Scan for the cell matching the given text and deliver its (x, y) coordinate at center. 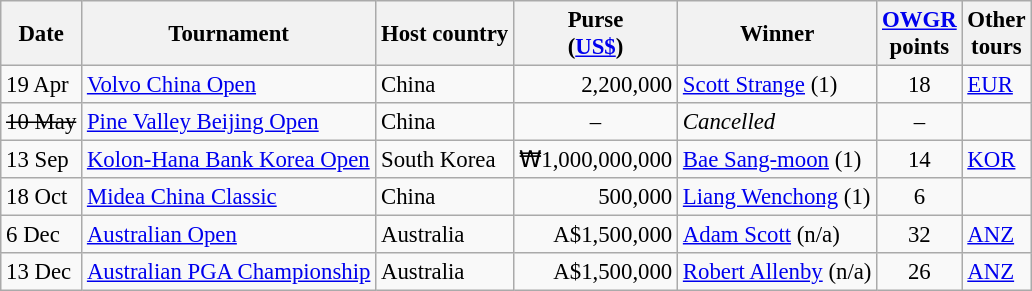
18 (920, 85)
Adam Scott (n/a) (778, 235)
Winner (778, 34)
Australian Open (229, 235)
Midea China Classic (229, 197)
Bae Sang-moon (1) (778, 160)
KOR (996, 160)
2,200,000 (595, 85)
18 Oct (42, 197)
Tournament (229, 34)
Liang Wenchong (1) (778, 197)
Host country (445, 34)
32 (920, 235)
OWGRpoints (920, 34)
Cancelled (778, 122)
13 Sep (42, 160)
Date (42, 34)
10 May (42, 122)
Scott Strange (1) (778, 85)
Purse(US$) (595, 34)
ANZ (996, 235)
19 Apr (42, 85)
South Korea (445, 160)
6 (920, 197)
500,000 (595, 197)
Kolon-Hana Bank Korea Open (229, 160)
A$1,500,000 (595, 235)
₩1,000,000,000 (595, 160)
Pine Valley Beijing Open (229, 122)
14 (920, 160)
Volvo China Open (229, 85)
6 Dec (42, 235)
EUR (996, 85)
Othertours (996, 34)
Australia (445, 235)
